Return the (X, Y) coordinate for the center point of the cell that contains the specified text.  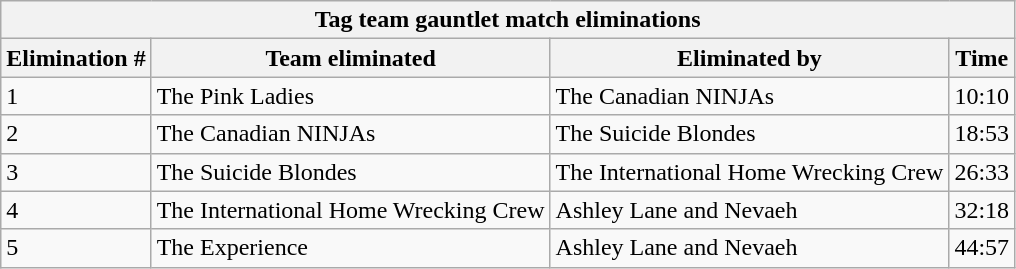
2 (76, 134)
The Experience (350, 248)
Elimination # (76, 58)
4 (76, 210)
The Pink Ladies (350, 96)
26:33 (982, 172)
1 (76, 96)
Eliminated by (750, 58)
Tag team gauntlet match eliminations (508, 20)
Time (982, 58)
3 (76, 172)
5 (76, 248)
10:10 (982, 96)
18:53 (982, 134)
44:57 (982, 248)
32:18 (982, 210)
Team eliminated (350, 58)
